Provide the (x, y) coordinate of the cell's center where the given text is located.  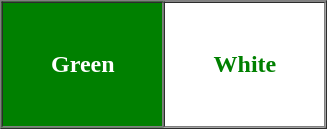
White (245, 65)
Green (84, 65)
